Return (X, Y) of the center of cell containing provided text 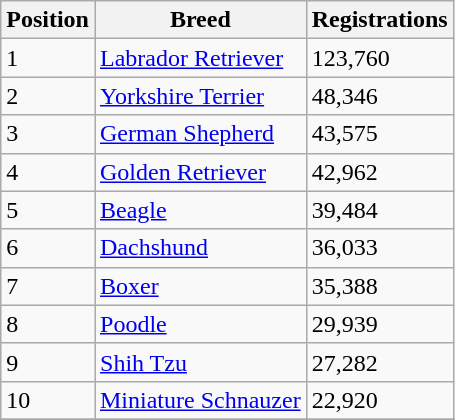
3 (48, 134)
Poodle (200, 324)
Miniature Schnauzer (200, 400)
Breed (200, 20)
2 (48, 96)
Yorkshire Terrier (200, 96)
6 (48, 248)
Golden Retriever (200, 172)
36,033 (380, 248)
4 (48, 172)
Dachshund (200, 248)
123,760 (380, 58)
10 (48, 400)
Labrador Retriever (200, 58)
29,939 (380, 324)
Beagle (200, 210)
39,484 (380, 210)
8 (48, 324)
35,388 (380, 286)
Position (48, 20)
42,962 (380, 172)
1 (48, 58)
48,346 (380, 96)
Shih Tzu (200, 362)
9 (48, 362)
German Shepherd (200, 134)
43,575 (380, 134)
22,920 (380, 400)
7 (48, 286)
27,282 (380, 362)
Boxer (200, 286)
Registrations (380, 20)
5 (48, 210)
